Provide the [X, Y] coordinate of the cell's center where the given text is located.  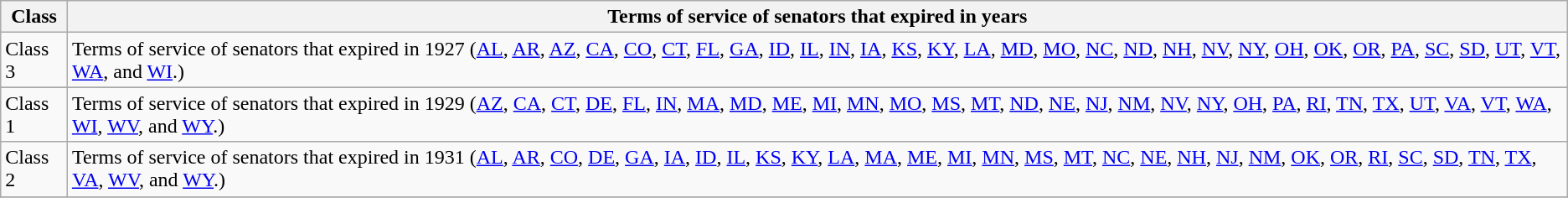
Class 1 [34, 114]
Class [34, 17]
Class 2 [34, 169]
Terms of service of senators that expired in years [818, 17]
Class 3 [34, 60]
